Identify which cell holds the provided text, then report its (x, y) central coordinate. 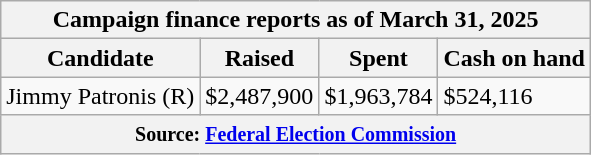
Campaign finance reports as of March 31, 2025 (296, 20)
Raised (260, 58)
Source: Federal Election Commission (296, 134)
Spent (378, 58)
$524,116 (514, 96)
$1,963,784 (378, 96)
Jimmy Patronis (R) (100, 96)
$2,487,900 (260, 96)
Cash on hand (514, 58)
Candidate (100, 58)
